Search for the cell housing the specified text and yield its [x, y] center coordinate. 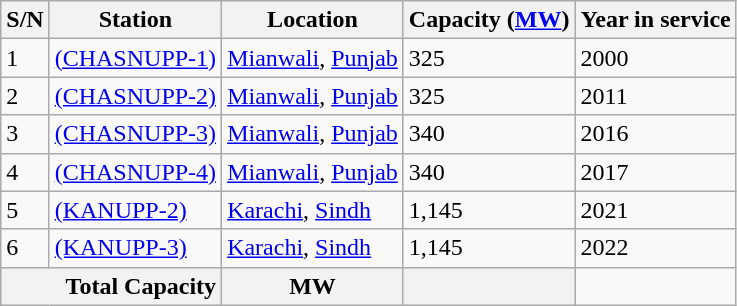
3 [25, 134]
2016 [656, 134]
2011 [656, 96]
4 [25, 172]
1 [25, 58]
(KANUPP-3) [135, 248]
Station [135, 20]
Location [313, 20]
S/N [25, 20]
2021 [656, 210]
Total Capacity [112, 286]
2017 [656, 172]
2022 [656, 248]
(CHASNUPP-3) [135, 134]
MW [313, 286]
2000 [656, 58]
(KANUPP-2) [135, 210]
Year in service [656, 20]
(CHASNUPP-4) [135, 172]
Capacity (MW) [489, 20]
(CHASNUPP-1) [135, 58]
6 [25, 248]
2 [25, 96]
(CHASNUPP-2) [135, 96]
5 [25, 210]
